Extract the (x, y) coordinate from the center of the cell holding the provided text.  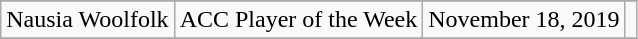
ACC Player of the Week (298, 20)
November 18, 2019 (524, 20)
Nausia Woolfolk (88, 20)
